Detect which cell encompasses the target text, then output its (x, y) center coordinate. 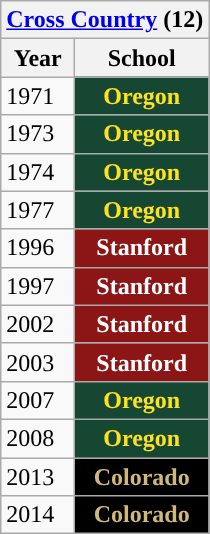
1973 (38, 134)
2008 (38, 438)
1996 (38, 248)
2007 (38, 400)
Year (38, 58)
Cross Country (12) (105, 20)
1971 (38, 96)
2014 (38, 515)
1997 (38, 286)
School (142, 58)
2002 (38, 324)
1977 (38, 210)
2013 (38, 477)
2003 (38, 362)
1974 (38, 172)
